Locate the cell with the specified text and output its [x, y] center coordinate. 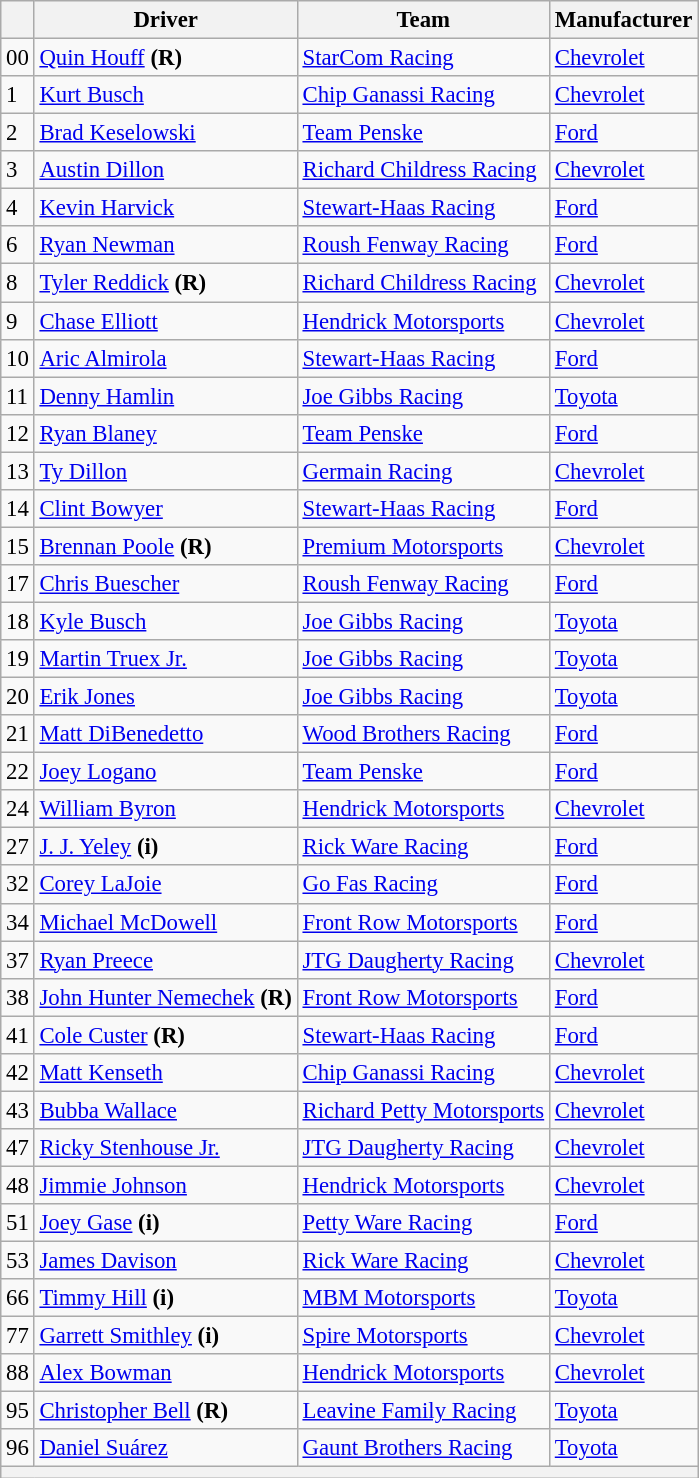
96 [18, 1449]
95 [18, 1411]
43 [18, 1110]
38 [18, 997]
Matt DiBenedetto [166, 734]
Kyle Busch [166, 621]
Joey Logano [166, 772]
13 [18, 471]
Cole Custer (R) [166, 1035]
Ty Dillon [166, 471]
Kevin Harvick [166, 208]
6 [18, 245]
Premium Motorsports [423, 546]
Clint Bowyer [166, 509]
Team [423, 20]
Michael McDowell [166, 922]
James Davison [166, 1261]
22 [18, 772]
88 [18, 1373]
48 [18, 1185]
00 [18, 58]
Tyler Reddick (R) [166, 283]
14 [18, 509]
10 [18, 358]
Corey LaJoie [166, 885]
Aric Almirola [166, 358]
1 [18, 95]
20 [18, 697]
Erik Jones [166, 697]
18 [18, 621]
32 [18, 885]
2 [18, 133]
4 [18, 208]
MBM Motorsports [423, 1298]
Ryan Preece [166, 960]
53 [18, 1261]
11 [18, 396]
Daniel Suárez [166, 1449]
37 [18, 960]
Jimmie Johnson [166, 1185]
Go Fas Racing [423, 885]
27 [18, 847]
Richard Petty Motorsports [423, 1110]
3 [18, 170]
8 [18, 283]
47 [18, 1148]
Bubba Wallace [166, 1110]
77 [18, 1336]
Gaunt Brothers Racing [423, 1449]
Manufacturer [623, 20]
Brad Keselowski [166, 133]
Ryan Newman [166, 245]
9 [18, 321]
Driver [166, 20]
John Hunter Nemechek (R) [166, 997]
24 [18, 809]
Germain Racing [423, 471]
StarCom Racing [423, 58]
51 [18, 1223]
William Byron [166, 809]
12 [18, 433]
66 [18, 1298]
Petty Ware Racing [423, 1223]
Garrett Smithley (i) [166, 1336]
Denny Hamlin [166, 396]
Timmy Hill (i) [166, 1298]
Austin Dillon [166, 170]
J. J. Yeley (i) [166, 847]
Leavine Family Racing [423, 1411]
21 [18, 734]
Kurt Busch [166, 95]
Brennan Poole (R) [166, 546]
Quin Houff (R) [166, 58]
19 [18, 659]
Joey Gase (i) [166, 1223]
Chase Elliott [166, 321]
Chris Buescher [166, 584]
Ricky Stenhouse Jr. [166, 1148]
Alex Bowman [166, 1373]
Christopher Bell (R) [166, 1411]
42 [18, 1073]
Wood Brothers Racing [423, 734]
41 [18, 1035]
17 [18, 584]
Ryan Blaney [166, 433]
34 [18, 922]
Matt Kenseth [166, 1073]
Martin Truex Jr. [166, 659]
15 [18, 546]
Spire Motorsports [423, 1336]
